Return the (X, Y) coordinate for the center point of the cell that contains the specified text.  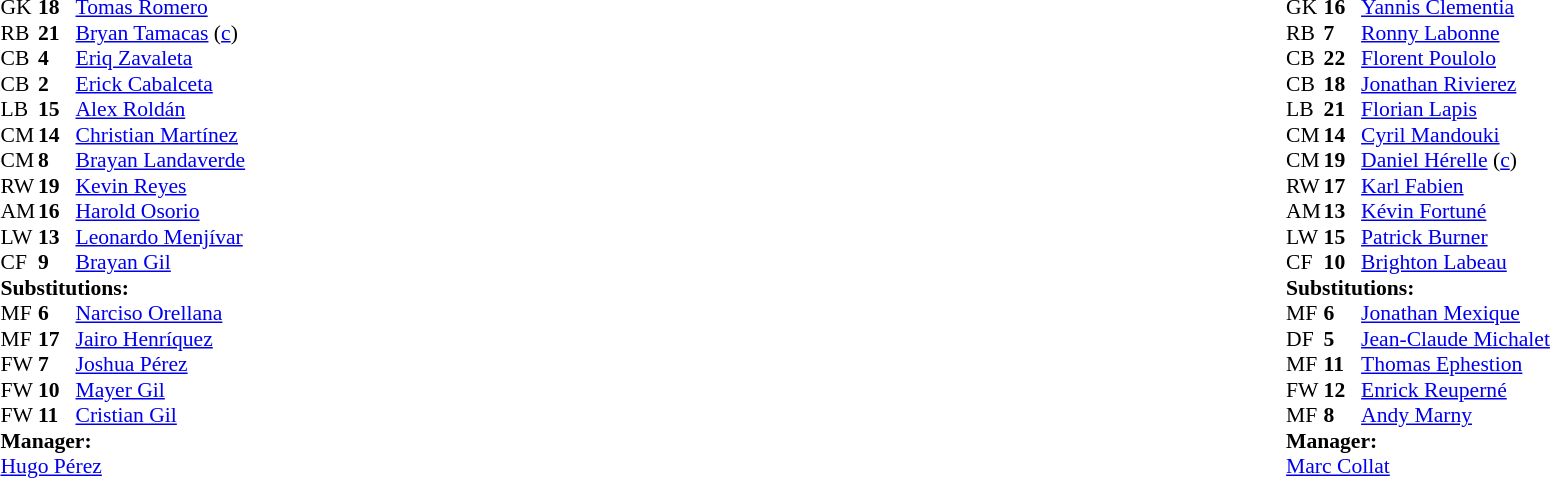
Cyril Mandouki (1456, 135)
Eriq Zavaleta (161, 59)
18 (1343, 84)
Andy Marny (1456, 415)
Joshua Pérez (161, 365)
Florent Poulolo (1456, 59)
Harold Osorio (161, 211)
Mayer Gil (161, 390)
12 (1343, 390)
Thomas Ephestion (1456, 365)
Bryan Tamacas (c) (161, 33)
Kévin Fortuné (1456, 211)
Narciso Orellana (161, 313)
Kevin Reyes (161, 186)
16 (57, 211)
Karl Fabien (1456, 186)
Erick Cabalceta (161, 84)
Alex Roldán (161, 109)
Brayan Gil (161, 263)
Jairo Henríquez (161, 339)
2 (57, 84)
Florian Lapis (1456, 109)
Ronny Labonne (1456, 33)
Leonardo Menjívar (161, 237)
Enrick Reuperné (1456, 390)
Brighton Labeau (1456, 263)
Patrick Burner (1456, 237)
22 (1343, 59)
Daniel Hérelle (c) (1456, 161)
9 (57, 263)
Brayan Landaverde (161, 161)
4 (57, 59)
Jonathan Mexique (1456, 313)
Jonathan Rivierez (1456, 84)
Christian Martínez (161, 135)
Cristian Gil (161, 415)
DF (1305, 339)
Jean-Claude Michalet (1456, 339)
5 (1343, 339)
